Scan for the cell matching the given text and deliver its (X, Y) coordinate at center. 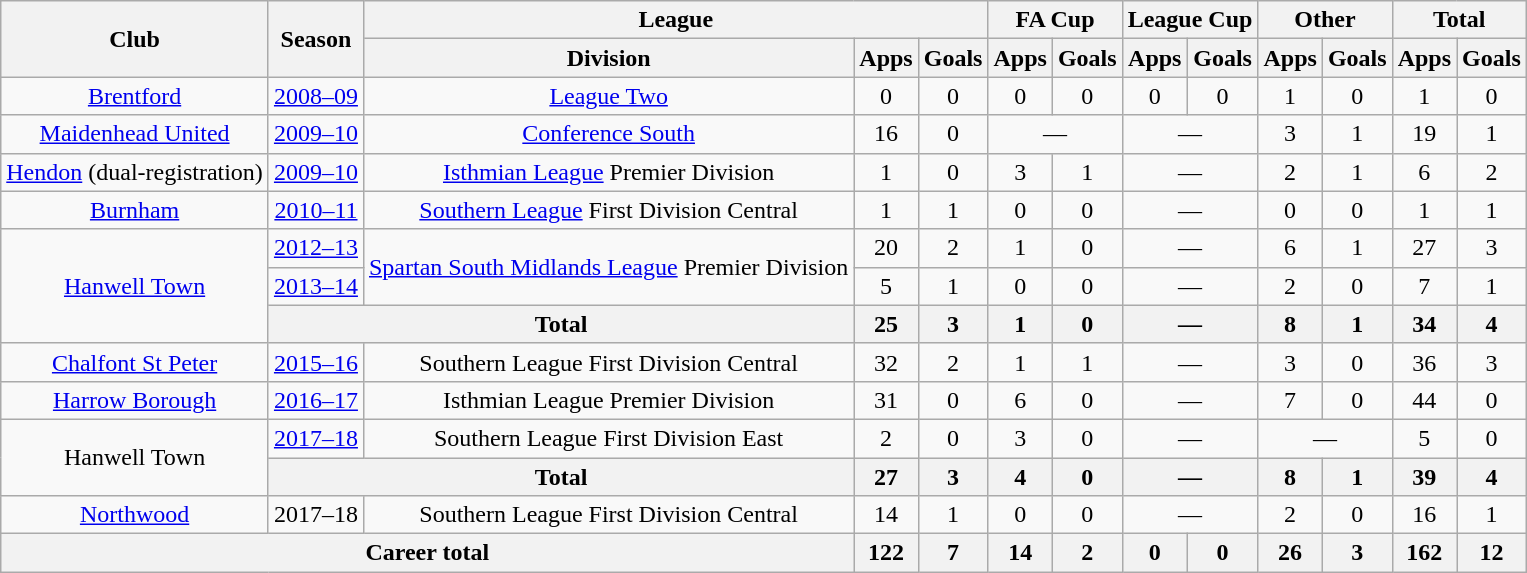
League (676, 20)
Burnham (135, 210)
League Two (608, 96)
Conference South (608, 134)
Season (316, 39)
19 (1424, 134)
Hendon (dual-registration) (135, 172)
2015–16 (316, 362)
44 (1424, 400)
FA Cup (1055, 20)
32 (886, 362)
2008–09 (316, 96)
Other (1325, 20)
Maidenhead United (135, 134)
League Cup (1190, 20)
Spartan South Midlands League Premier Division (608, 267)
Career total (428, 553)
26 (1290, 553)
2012–13 (316, 248)
12 (1492, 553)
122 (886, 553)
162 (1424, 553)
2010–11 (316, 210)
Club (135, 39)
Northwood (135, 515)
Brentford (135, 96)
2013–14 (316, 286)
20 (886, 248)
Southern League First Division East (608, 438)
2016–17 (316, 400)
36 (1424, 362)
25 (886, 324)
39 (1424, 477)
Division (608, 58)
Chalfont St Peter (135, 362)
34 (1424, 324)
Harrow Borough (135, 400)
31 (886, 400)
